For the text-containing cell, return its midpoint in (X, Y) coordinate format. 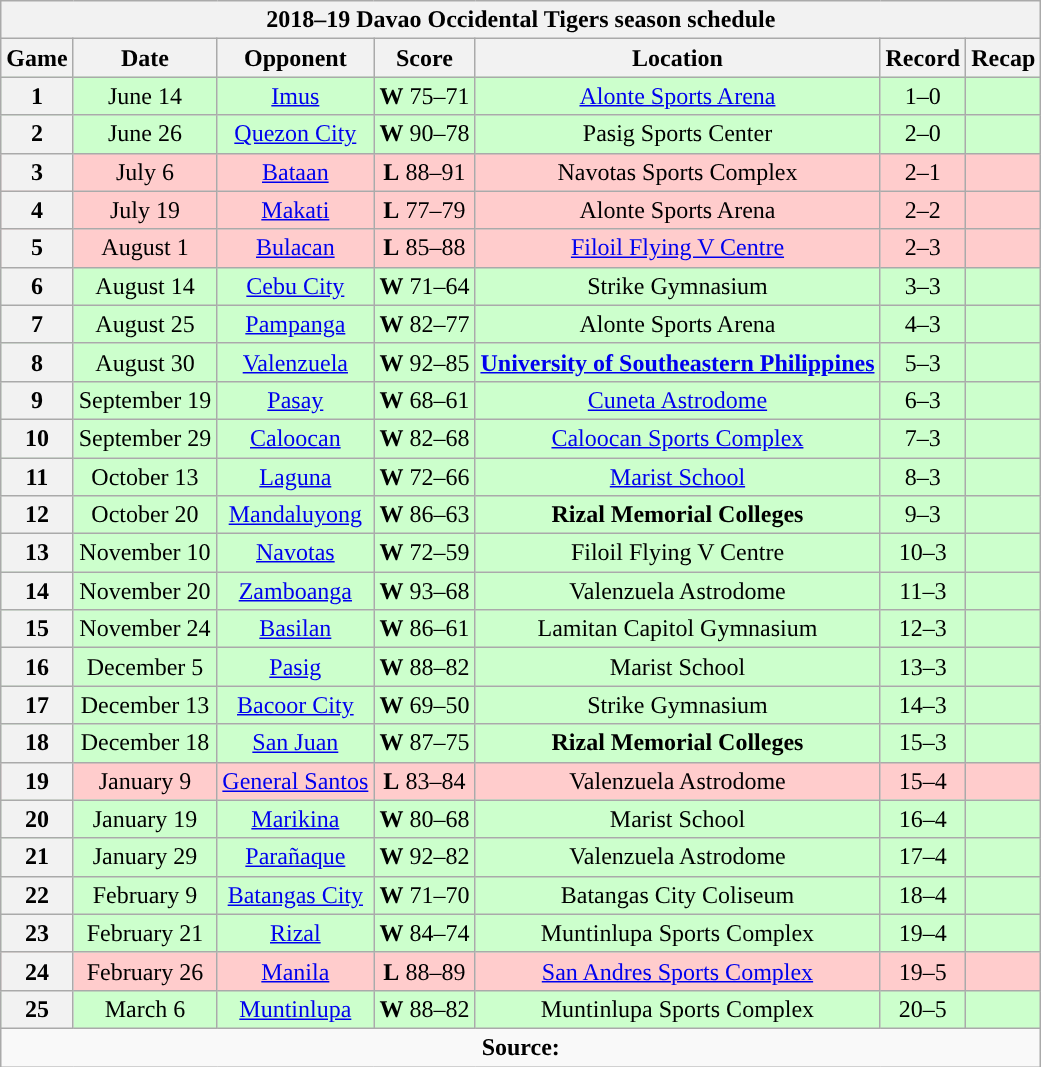
15 (37, 629)
June 26 (145, 134)
Batangas City (296, 895)
October 20 (145, 515)
November 20 (145, 591)
W 71–70 (424, 895)
Quezon City (296, 134)
17 (37, 705)
W 92–85 (424, 362)
Cebu City (296, 286)
5–3 (923, 362)
W 69–50 (424, 705)
Location (678, 58)
December 5 (145, 667)
L 83–84 (424, 781)
2–0 (923, 134)
July 6 (145, 172)
Pampanga (296, 324)
University of Southeastern Philippines (678, 362)
February 21 (145, 933)
L 88–91 (424, 172)
W 90–78 (424, 134)
14 (37, 591)
25 (37, 1009)
December 13 (145, 705)
January 9 (145, 781)
August 25 (145, 324)
September 29 (145, 438)
Pasig Sports Center (678, 134)
Pasay (296, 400)
7 (37, 324)
Laguna (296, 477)
February 26 (145, 971)
W 72–66 (424, 477)
2018–19 Davao Occidental Tigers season schedule (521, 20)
June 14 (145, 96)
21 (37, 857)
December 18 (145, 743)
12 (37, 515)
Cuneta Astrodome (678, 400)
L 77–79 (424, 210)
Pasig (296, 667)
September 19 (145, 400)
Basilan (296, 629)
February 9 (145, 895)
November 10 (145, 553)
San Juan (296, 743)
20 (37, 819)
1 (37, 96)
Opponent (296, 58)
2–2 (923, 210)
12–3 (923, 629)
W 80–68 (424, 819)
7–3 (923, 438)
San Andres Sports Complex (678, 971)
2–1 (923, 172)
2 (37, 134)
Game (37, 58)
8–3 (923, 477)
3 (37, 172)
2–3 (923, 248)
W 71–64 (424, 286)
23 (37, 933)
Record (923, 58)
11–3 (923, 591)
10–3 (923, 553)
August 14 (145, 286)
W 82–77 (424, 324)
13 (37, 553)
November 24 (145, 629)
Valenzuela (296, 362)
11 (37, 477)
20–5 (923, 1009)
15–3 (923, 743)
January 29 (145, 857)
1–0 (923, 96)
22 (37, 895)
6 (37, 286)
9 (37, 400)
Batangas City Coliseum (678, 895)
3–3 (923, 286)
19–4 (923, 933)
19–5 (923, 971)
Manila (296, 971)
5 (37, 248)
Recap (1004, 58)
Zamboanga (296, 591)
Mandaluyong (296, 515)
Rizal (296, 933)
14–3 (923, 705)
9–3 (923, 515)
6–3 (923, 400)
13–3 (923, 667)
17–4 (923, 857)
W 72–59 (424, 553)
L 88–89 (424, 971)
10 (37, 438)
W 84–74 (424, 933)
4–3 (923, 324)
24 (37, 971)
W 92–82 (424, 857)
Caloocan Sports Complex (678, 438)
Muntinlupa (296, 1009)
October 13 (145, 477)
W 86–63 (424, 515)
18 (37, 743)
March 6 (145, 1009)
Bacoor City (296, 705)
L 85–88 (424, 248)
W 82–68 (424, 438)
19 (37, 781)
W 86–61 (424, 629)
Imus (296, 96)
16 (37, 667)
July 19 (145, 210)
W 87–75 (424, 743)
January 19 (145, 819)
W 68–61 (424, 400)
Makati (296, 210)
Lamitan Capitol Gymnasium (678, 629)
General Santos (296, 781)
Navotas (296, 553)
W 75–71 (424, 96)
Marikina (296, 819)
Score (424, 58)
W 93–68 (424, 591)
Caloocan (296, 438)
Bulacan (296, 248)
Date (145, 58)
Source: (521, 1047)
Parañaque (296, 857)
16–4 (923, 819)
August 30 (145, 362)
August 1 (145, 248)
4 (37, 210)
Navotas Sports Complex (678, 172)
8 (37, 362)
18–4 (923, 895)
15–4 (923, 781)
Bataan (296, 172)
